Determine the [x, y] coordinate at the center of the cell enclosing the given text.  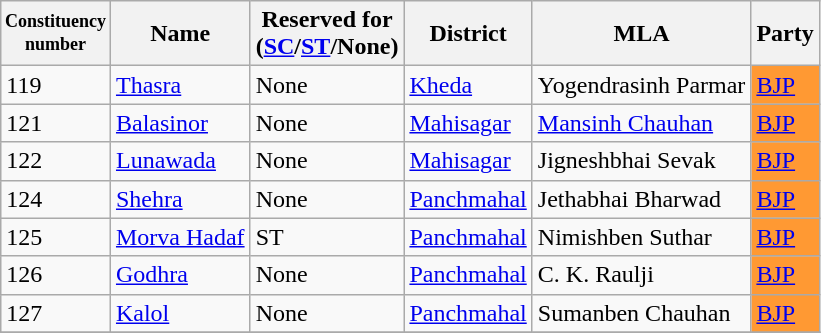
122 [56, 161]
125 [56, 237]
121 [56, 123]
Lunawada [180, 161]
Jethabhai Bharwad [642, 199]
127 [56, 313]
Sumanben Chauhan [642, 313]
Kalol [180, 313]
ST [327, 237]
Party [785, 34]
Thasra [180, 85]
Balasinor [180, 123]
126 [56, 275]
MLA [642, 34]
Godhra [180, 275]
Nimishben Suthar [642, 237]
District [468, 34]
Jigneshbhai Sevak [642, 161]
Morva Hadaf [180, 237]
119 [56, 85]
C. K. Raulji [642, 275]
Name [180, 34]
Reserved for(SC/ST/None) [327, 34]
Kheda [468, 85]
124 [56, 199]
Constituency number [56, 34]
Yogendrasinh Parmar [642, 85]
Shehra [180, 199]
Mansinh Chauhan [642, 123]
